Capture the cell that displays the provided text and extract its [X, Y] central coordinate. 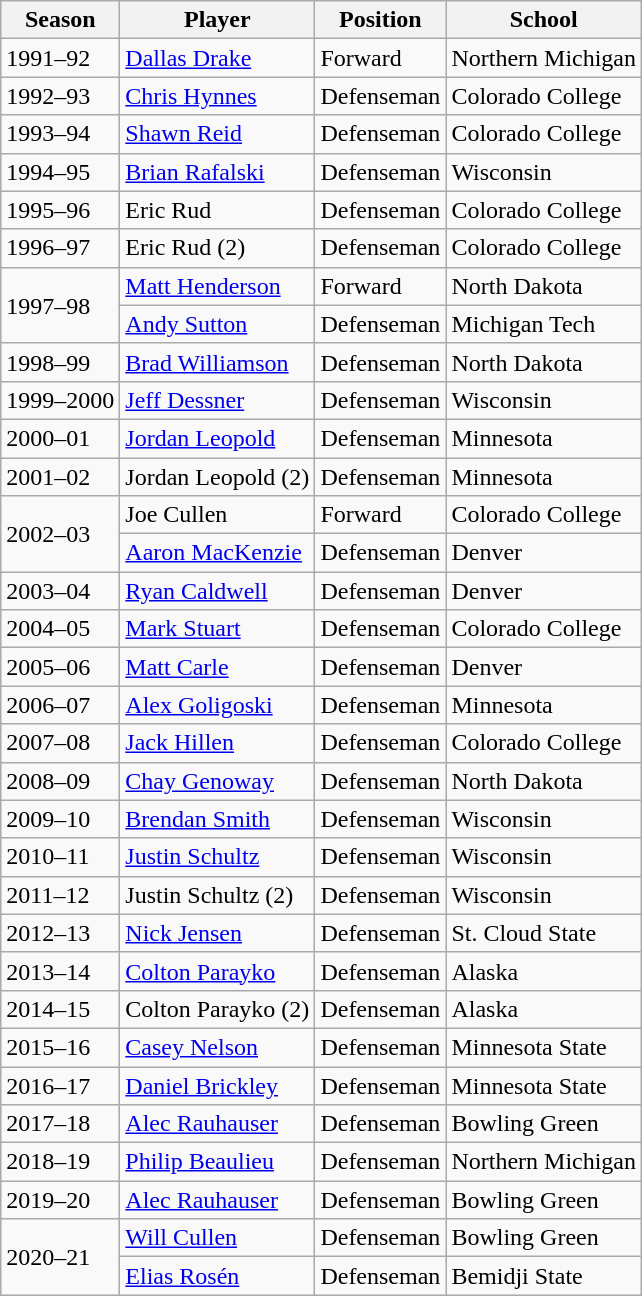
Daniel Brickley [218, 1085]
Colton Parayko (2) [218, 1009]
1997–98 [60, 305]
2018–19 [60, 1162]
2007–08 [60, 743]
1993–94 [60, 134]
Elias Rosén [218, 1276]
2006–07 [60, 705]
Philip Beaulieu [218, 1162]
Season [60, 20]
Will Cullen [218, 1238]
2004–05 [60, 629]
2001–02 [60, 477]
Brian Rafalski [218, 172]
Chay Genoway [218, 781]
2019–20 [60, 1200]
Jeff Dessner [218, 400]
Ryan Caldwell [218, 591]
Jordan Leopold (2) [218, 477]
2010–11 [60, 857]
Dallas Drake [218, 58]
School [544, 20]
2003–04 [60, 591]
2012–13 [60, 933]
1999–2000 [60, 400]
Michigan Tech [544, 324]
2015–16 [60, 1047]
Justin Schultz (2) [218, 895]
2020–21 [60, 1257]
Matt Carle [218, 667]
Joe Cullen [218, 515]
2017–18 [60, 1124]
1995–96 [60, 210]
Bemidji State [544, 1276]
2016–17 [60, 1085]
1991–92 [60, 58]
2011–12 [60, 895]
2002–03 [60, 534]
Eric Rud [218, 210]
Aaron MacKenzie [218, 553]
1992–93 [60, 96]
Player [218, 20]
2000–01 [60, 438]
2008–09 [60, 781]
1998–99 [60, 362]
Matt Henderson [218, 286]
Brad Williamson [218, 362]
Jordan Leopold [218, 438]
Jack Hillen [218, 743]
Justin Schultz [218, 857]
Brendan Smith [218, 819]
Eric Rud (2) [218, 248]
Mark Stuart [218, 629]
2013–14 [60, 971]
Shawn Reid [218, 134]
St. Cloud State [544, 933]
Andy Sutton [218, 324]
Alex Goligoski [218, 705]
2005–06 [60, 667]
Position [380, 20]
1994–95 [60, 172]
2009–10 [60, 819]
Colton Parayko [218, 971]
2014–15 [60, 1009]
Nick Jensen [218, 933]
1996–97 [60, 248]
Chris Hynnes [218, 96]
Casey Nelson [218, 1047]
